From the cell containing the given text, extract its center point as (X, Y) coordinate. 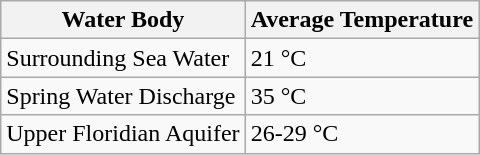
Water Body (123, 20)
26-29 °C (362, 134)
Surrounding Sea Water (123, 58)
Average Temperature (362, 20)
Spring Water Discharge (123, 96)
21 °C (362, 58)
35 °C (362, 96)
Upper Floridian Aquifer (123, 134)
